From the cell containing the given text, extract its center point as [X, Y] coordinate. 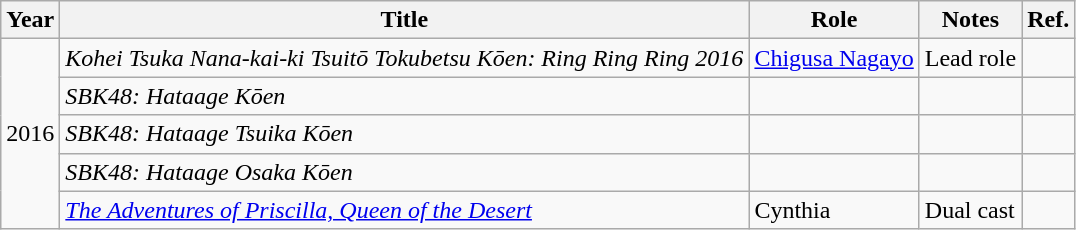
Chigusa Nagayo [834, 58]
SBK48: Hataage Osaka Kōen [404, 172]
Kohei Tsuka Nana-kai-ki Tsuitō Tokubetsu Kōen: Ring Ring Ring 2016 [404, 58]
Year [30, 20]
Notes [970, 20]
SBK48: Hataage Tsuika Kōen [404, 134]
Ref. [1048, 20]
Role [834, 20]
Dual cast [970, 210]
The Adventures of Priscilla, Queen of the Desert [404, 210]
Lead role [970, 58]
SBK48: Hataage Kōen [404, 96]
2016 [30, 134]
Cynthia [834, 210]
Title [404, 20]
